Extract the (x, y) coordinate from the center of the cell holding the provided text.  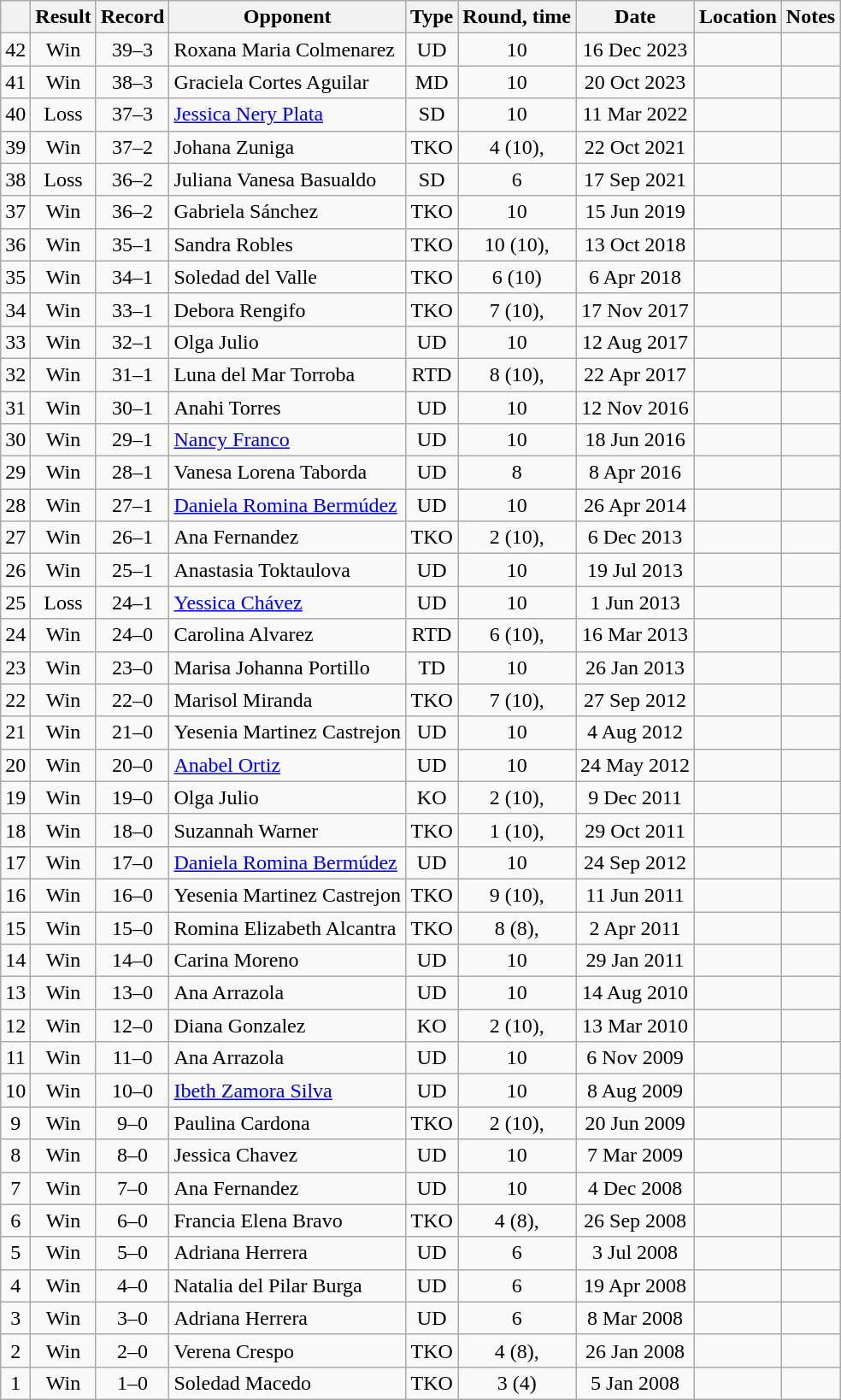
24 Sep 2012 (636, 862)
35–1 (132, 244)
16 Mar 2013 (636, 635)
Ibeth Zamora Silva (287, 1091)
23–0 (132, 668)
1–0 (132, 1383)
10–0 (132, 1091)
37 (15, 212)
19–0 (132, 797)
12 Nov 2016 (636, 408)
Anastasia Toktaulova (287, 570)
40 (15, 115)
Verena Crespo (287, 1350)
27 Sep 2012 (636, 700)
Date (636, 17)
6–0 (132, 1221)
Yessica Chávez (287, 603)
9 (10), (517, 895)
20 Jun 2009 (636, 1123)
11 (15, 1058)
6 Nov 2009 (636, 1058)
2–0 (132, 1350)
4 (15, 1285)
29 Oct 2011 (636, 830)
6 (10) (517, 277)
25–1 (132, 570)
4 Dec 2008 (636, 1188)
22 Apr 2017 (636, 374)
19 (15, 797)
18–0 (132, 830)
Debora Rengifo (287, 309)
Johana Zuniga (287, 147)
33 (15, 342)
21 (15, 732)
31–1 (132, 374)
Nancy Franco (287, 440)
36 (15, 244)
9 (15, 1123)
12 Aug 2017 (636, 342)
33–1 (132, 309)
4 (10), (517, 147)
Jessica Chavez (287, 1156)
38 (15, 179)
Roxana Maria Colmenarez (287, 50)
Marisol Miranda (287, 700)
1 Jun 2013 (636, 603)
37–3 (132, 115)
34 (15, 309)
14 (15, 961)
1 (10), (517, 830)
4 Aug 2012 (636, 732)
8 (8), (517, 927)
3–0 (132, 1318)
17 Sep 2021 (636, 179)
21–0 (132, 732)
Location (738, 17)
2 (15, 1350)
19 Apr 2008 (636, 1285)
3 Jul 2008 (636, 1253)
13 Oct 2018 (636, 244)
TD (431, 668)
8 Apr 2016 (636, 473)
7 (15, 1188)
28–1 (132, 473)
Carina Moreno (287, 961)
4–0 (132, 1285)
13 (15, 993)
41 (15, 82)
Diana Gonzalez (287, 1026)
26–1 (132, 538)
Record (132, 17)
8 (10), (517, 374)
27–1 (132, 505)
9–0 (132, 1123)
15 (15, 927)
27 (15, 538)
17 (15, 862)
30 (15, 440)
26 Jan 2008 (636, 1350)
29–1 (132, 440)
31 (15, 408)
7 Mar 2009 (636, 1156)
Marisa Johanna Portillo (287, 668)
Romina Elizabeth Alcantra (287, 927)
2 Apr 2011 (636, 927)
20–0 (132, 765)
Graciela Cortes Aguilar (287, 82)
16–0 (132, 895)
11–0 (132, 1058)
25 (15, 603)
MD (431, 82)
Soledad del Valle (287, 277)
18 Jun 2016 (636, 440)
14 Aug 2010 (636, 993)
26 Jan 2013 (636, 668)
26 Sep 2008 (636, 1221)
Type (431, 17)
22–0 (132, 700)
Gabriela Sánchez (287, 212)
9 Dec 2011 (636, 797)
32–1 (132, 342)
6 Dec 2013 (636, 538)
Round, time (517, 17)
5–0 (132, 1253)
32 (15, 374)
22 (15, 700)
39–3 (132, 50)
5 Jan 2008 (636, 1383)
5 (15, 1253)
19 Jul 2013 (636, 570)
24 May 2012 (636, 765)
29 Jan 2011 (636, 961)
Paulina Cardona (287, 1123)
20 (15, 765)
Anahi Torres (287, 408)
Sandra Robles (287, 244)
35 (15, 277)
Francia Elena Bravo (287, 1221)
17 Nov 2017 (636, 309)
42 (15, 50)
3 (4) (517, 1383)
11 Mar 2022 (636, 115)
8 Aug 2009 (636, 1091)
Anabel Ortiz (287, 765)
8–0 (132, 1156)
26 Apr 2014 (636, 505)
7–0 (132, 1188)
Notes (810, 17)
23 (15, 668)
26 (15, 570)
Result (63, 17)
Opponent (287, 17)
22 Oct 2021 (636, 147)
11 Jun 2011 (636, 895)
34–1 (132, 277)
Suzannah Warner (287, 830)
6 (10), (517, 635)
Luna del Mar Torroba (287, 374)
Natalia del Pilar Burga (287, 1285)
24 (15, 635)
15 Jun 2019 (636, 212)
20 Oct 2023 (636, 82)
30–1 (132, 408)
1 (15, 1383)
Vanesa Lorena Taborda (287, 473)
16 Dec 2023 (636, 50)
Juliana Vanesa Basualdo (287, 179)
Carolina Alvarez (287, 635)
13 Mar 2010 (636, 1026)
37–2 (132, 147)
17–0 (132, 862)
38–3 (132, 82)
13–0 (132, 993)
29 (15, 473)
8 Mar 2008 (636, 1318)
14–0 (132, 961)
Soledad Macedo (287, 1383)
16 (15, 895)
12–0 (132, 1026)
Jessica Nery Plata (287, 115)
15–0 (132, 927)
24–0 (132, 635)
3 (15, 1318)
10 (10), (517, 244)
6 Apr 2018 (636, 277)
18 (15, 830)
24–1 (132, 603)
28 (15, 505)
39 (15, 147)
12 (15, 1026)
